Search for the cell housing the specified text and yield its (X, Y) center coordinate. 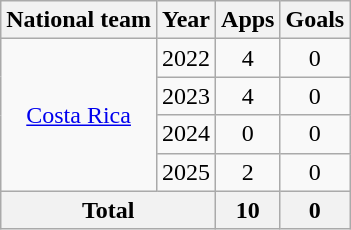
Total (108, 210)
2 (248, 172)
Costa Rica (79, 115)
2025 (186, 172)
2022 (186, 58)
Goals (315, 20)
Year (186, 20)
10 (248, 210)
Apps (248, 20)
National team (79, 20)
2024 (186, 134)
2023 (186, 96)
